Output the [X, Y] coordinate of the center of the cell containing the given text.  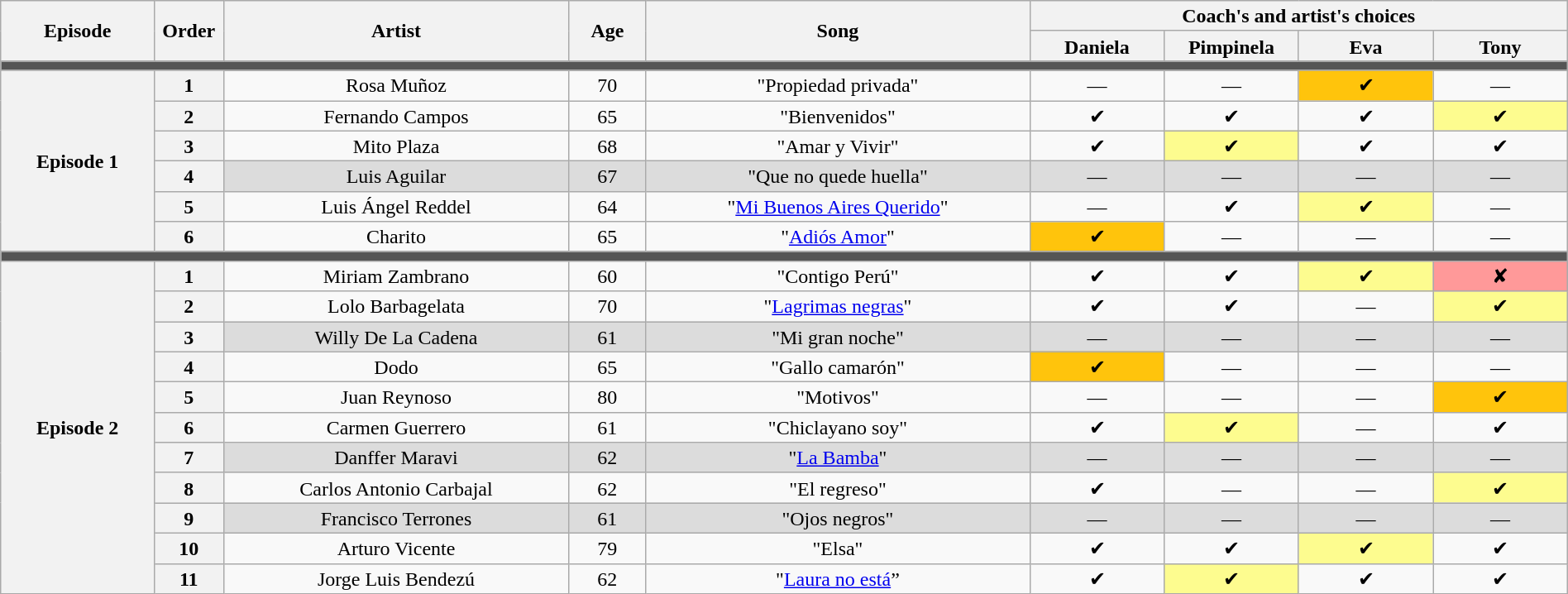
"El regreso" [838, 488]
80 [607, 397]
"Amar y Vivir" [838, 146]
"Gallo camarón" [838, 367]
79 [607, 548]
"Que no quede huella" [838, 177]
67 [607, 177]
11 [189, 579]
Luis Aguilar [396, 177]
Willy De La Cadena [396, 336]
Mito Plaza [396, 146]
"Motivos" [838, 397]
"La Bamba" [838, 458]
"Laura no está” [838, 579]
"Ojos negros" [838, 518]
✘ [1500, 276]
Episode 2 [78, 427]
"Bienvenidos" [838, 116]
Tony [1500, 46]
60 [607, 276]
Episode [78, 31]
"Chiclayano soy" [838, 427]
Daniela [1097, 46]
"Adiós Amor" [838, 237]
Miriam Zambrano [396, 276]
Coach's and artist's choices [1298, 17]
Age [607, 31]
"Propiedad privada" [838, 86]
Episode 1 [78, 160]
Artist [396, 31]
Carmen Guerrero [396, 427]
Carlos Antonio Carbajal [396, 488]
Luis Ángel Reddel [396, 207]
"Mi Buenos Aires Querido" [838, 207]
8 [189, 488]
"Contigo Perú" [838, 276]
"Lagrimas negras" [838, 306]
Danffer Maravi [396, 458]
64 [607, 207]
9 [189, 518]
Charito [396, 237]
Dodo [396, 367]
Order [189, 31]
Rosa Muñoz [396, 86]
Jorge Luis Bendezú [396, 579]
Pimpinela [1232, 46]
10 [189, 548]
7 [189, 458]
Eva [1366, 46]
Lolo Barbagelata [396, 306]
Juan Reynoso [396, 397]
"Mi gran noche" [838, 336]
"Elsa" [838, 548]
Arturo Vicente [396, 548]
Fernando Campos [396, 116]
Francisco Terrones [396, 518]
68 [607, 146]
Song [838, 31]
